Provide the [X, Y] coordinate of the cell's center where the given text is located.  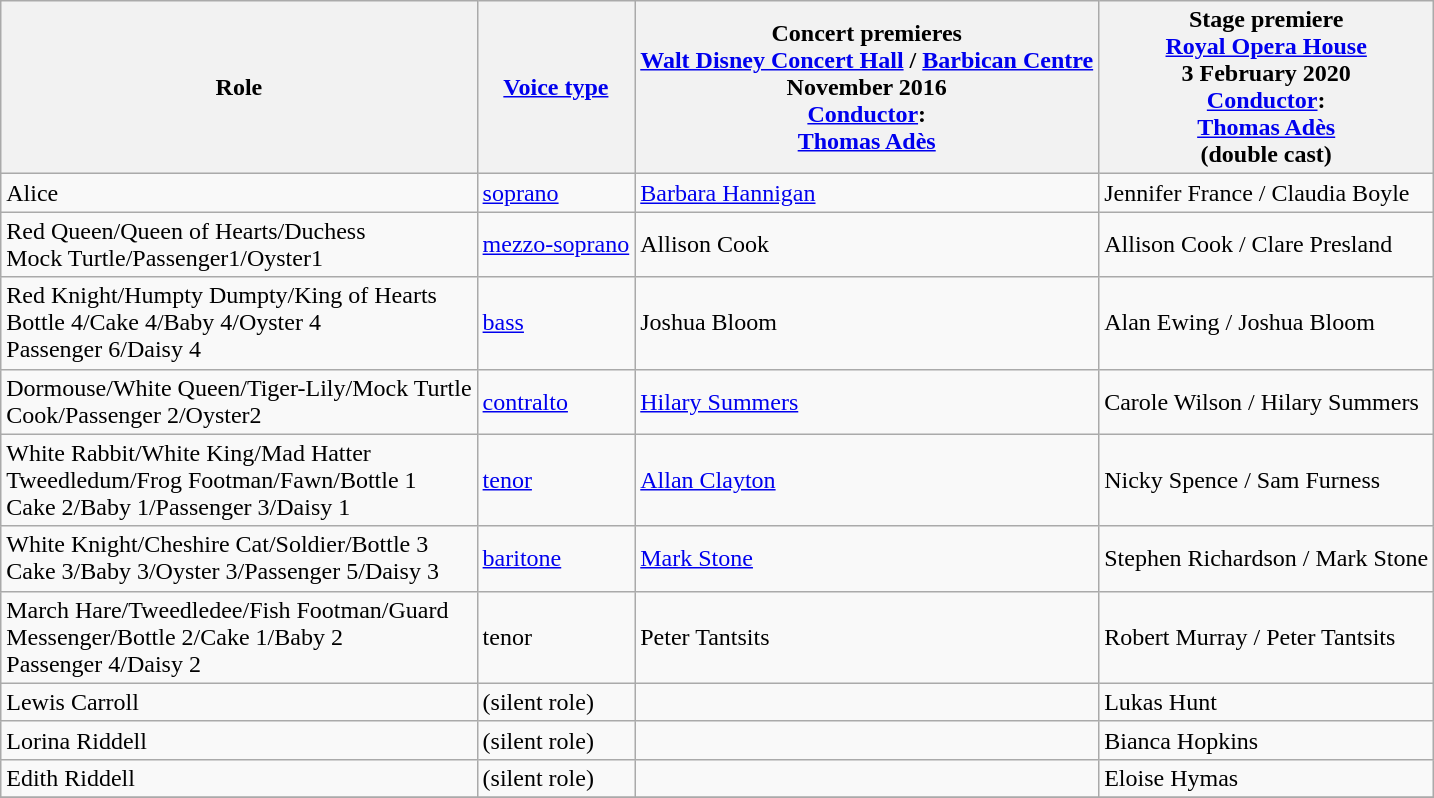
bass [556, 323]
White Knight/Cheshire Cat/Soldier/Bottle 3Cake 3/Baby 3/Oyster 3/Passenger 5/Daisy 3 [239, 558]
Hilary Summers [867, 402]
contralto [556, 402]
Joshua Bloom [867, 323]
Robert Murray / Peter Tantsits [1266, 637]
Lukas Hunt [1266, 702]
Jennifer France / Claudia Boyle [1266, 193]
Allison Cook [867, 244]
Concert premieresWalt Disney Concert Hall / Barbican Centre November 2016Conductor: Thomas Adès [867, 88]
Nicky Spence / Sam Furness [1266, 480]
March Hare/Tweedledee/Fish Footman/GuardMessenger/Bottle 2/Cake 1/Baby 2Passenger 4/Daisy 2 [239, 637]
Lewis Carroll [239, 702]
Lorina Riddell [239, 740]
Peter Tantsits [867, 637]
Alan Ewing / Joshua Bloom [1266, 323]
Allan Clayton [867, 480]
Red Knight/Humpty Dumpty/King of HeartsBottle 4/Cake 4/Baby 4/Oyster 4Passenger 6/Daisy 4 [239, 323]
Mark Stone [867, 558]
Carole Wilson / Hilary Summers [1266, 402]
Stage premiereRoyal Opera House3 February 2020Conductor:Thomas Adès(double cast) [1266, 88]
Stephen Richardson / Mark Stone [1266, 558]
Alice [239, 193]
Role [239, 88]
soprano [556, 193]
White Rabbit/White King/Mad HatterTweedledum/Frog Footman/Fawn/Bottle 1Cake 2/Baby 1/Passenger 3/Daisy 1 [239, 480]
Bianca Hopkins [1266, 740]
Voice type [556, 88]
Dormouse/White Queen/Tiger-Lily/Mock TurtleCook/Passenger 2/Oyster2 [239, 402]
Allison Cook / Clare Presland [1266, 244]
Eloise Hymas [1266, 778]
baritone [556, 558]
Red Queen/Queen of Hearts/DuchessMock Turtle/Passenger1/Oyster1 [239, 244]
mezzo-soprano [556, 244]
Barbara Hannigan [867, 193]
Edith Riddell [239, 778]
